For the text-containing cell, return its midpoint in [x, y] coordinate format. 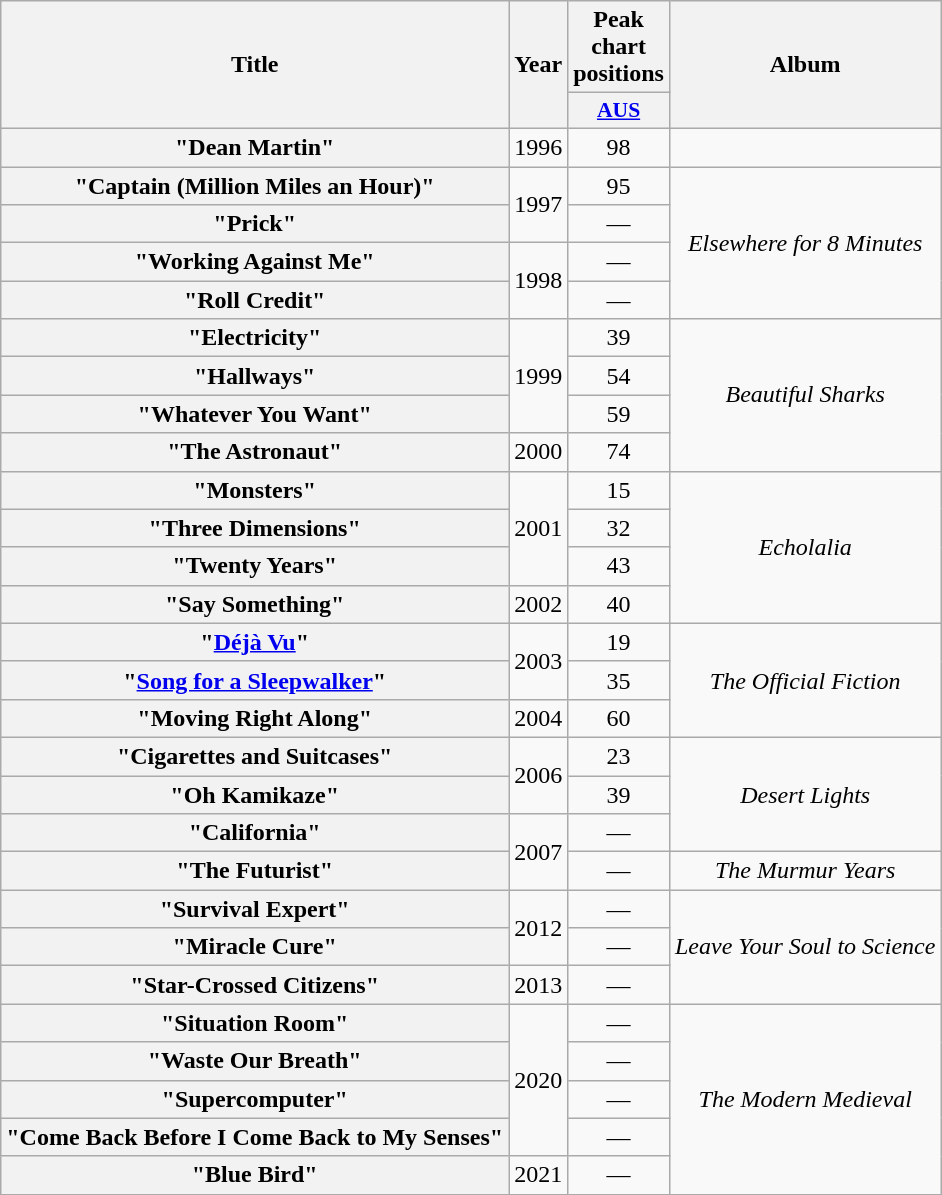
The Murmur Years [804, 871]
74 [619, 452]
1998 [538, 281]
"Star-Crossed Citizens" [255, 985]
35 [619, 680]
"Miracle Cure" [255, 947]
Beautiful Sharks [804, 395]
"Roll Credit" [255, 300]
Desert Lights [804, 794]
Peak chart positions [619, 47]
2021 [538, 1175]
"Monsters" [255, 490]
19 [619, 642]
59 [619, 414]
"Dean Martin" [255, 147]
2007 [538, 852]
Leave Your Soul to Science [804, 947]
54 [619, 376]
2020 [538, 1080]
Elsewhere for 8 Minutes [804, 242]
95 [619, 185]
"Supercomputer" [255, 1099]
"The Futurist" [255, 871]
"Working Against Me" [255, 262]
"The Astronaut" [255, 452]
"Moving Right Along" [255, 718]
1996 [538, 147]
"Oh Kamikaze" [255, 795]
"California" [255, 833]
43 [619, 566]
"Twenty Years" [255, 566]
40 [619, 604]
2001 [538, 528]
Year [538, 65]
AUS [619, 111]
"Captain (Million Miles an Hour)" [255, 185]
"Whatever You Want" [255, 414]
32 [619, 528]
"Electricity" [255, 338]
"Three Dimensions" [255, 528]
2003 [538, 661]
2012 [538, 928]
The Official Fiction [804, 680]
1999 [538, 376]
98 [619, 147]
"Déjà Vu" [255, 642]
1997 [538, 204]
"Song for a Sleepwalker" [255, 680]
60 [619, 718]
15 [619, 490]
"Survival Expert" [255, 909]
2006 [538, 775]
"Say Something" [255, 604]
"Waste Our Breath" [255, 1061]
"Come Back Before I Come Back to My Senses" [255, 1137]
"Cigarettes and Suitcases" [255, 756]
2013 [538, 985]
2000 [538, 452]
2002 [538, 604]
"Prick" [255, 224]
The Modern Medieval [804, 1099]
Echolalia [804, 547]
2004 [538, 718]
Album [804, 65]
"Blue Bird" [255, 1175]
Title [255, 65]
"Situation Room" [255, 1023]
"Hallways" [255, 376]
23 [619, 756]
